Capture the cell that displays the provided text and extract its (X, Y) central coordinate. 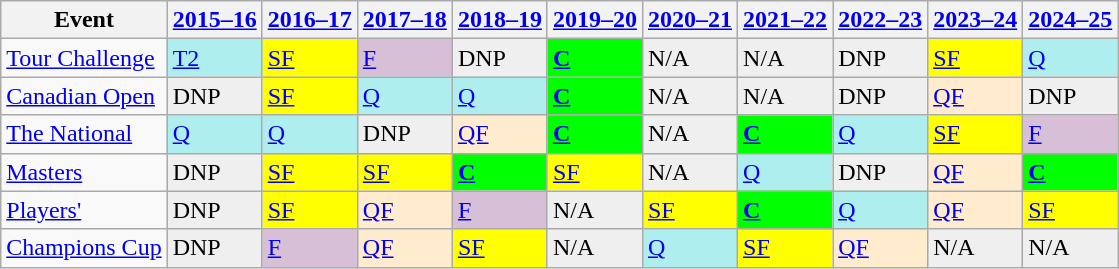
2022–23 (880, 20)
The National (84, 134)
Event (84, 20)
2017–18 (404, 20)
2023–24 (976, 20)
Masters (84, 172)
2024–25 (1070, 20)
2015–16 (214, 20)
2021–22 (786, 20)
Canadian Open (84, 96)
2018–19 (500, 20)
Players' (84, 210)
Champions Cup (84, 248)
2019–20 (594, 20)
2020–21 (690, 20)
2016–17 (310, 20)
Tour Challenge (84, 58)
T2 (214, 58)
